Search for the cell housing the specified text and yield its [x, y] center coordinate. 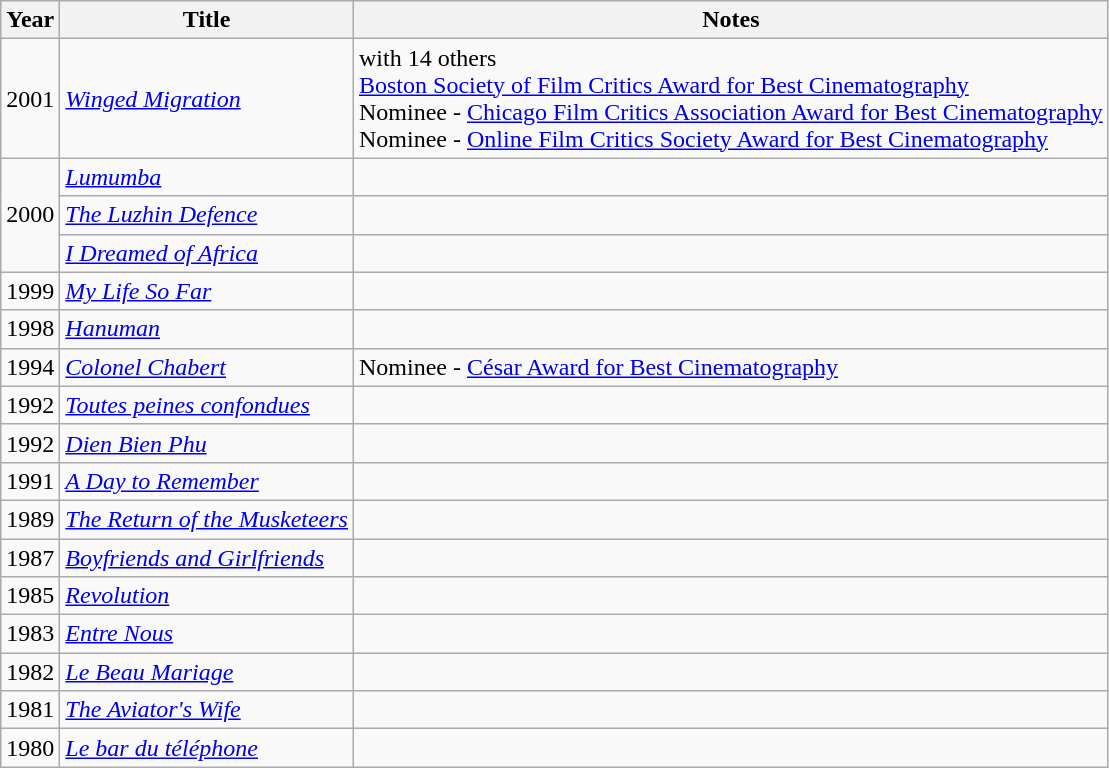
1983 [30, 634]
1994 [30, 367]
Year [30, 20]
2001 [30, 98]
Revolution [207, 596]
1985 [30, 596]
1980 [30, 748]
Hanuman [207, 329]
Entre Nous [207, 634]
Nominee - César Award for Best Cinematography [730, 367]
The Return of the Musketeers [207, 519]
Dien Bien Phu [207, 443]
Colonel Chabert [207, 367]
Notes [730, 20]
Le bar du téléphone [207, 748]
Title [207, 20]
1991 [30, 481]
1998 [30, 329]
Boyfriends and Girlfriends [207, 557]
My Life So Far [207, 291]
Lumumba [207, 177]
1987 [30, 557]
1989 [30, 519]
1982 [30, 672]
Toutes peines confondues [207, 405]
Winged Migration [207, 98]
A Day to Remember [207, 481]
1999 [30, 291]
2000 [30, 215]
Le Beau Mariage [207, 672]
The Luzhin Defence [207, 215]
I Dreamed of Africa [207, 253]
The Aviator's Wife [207, 710]
1981 [30, 710]
